Extract the (x, y) coordinate from the center of the cell holding the provided text.  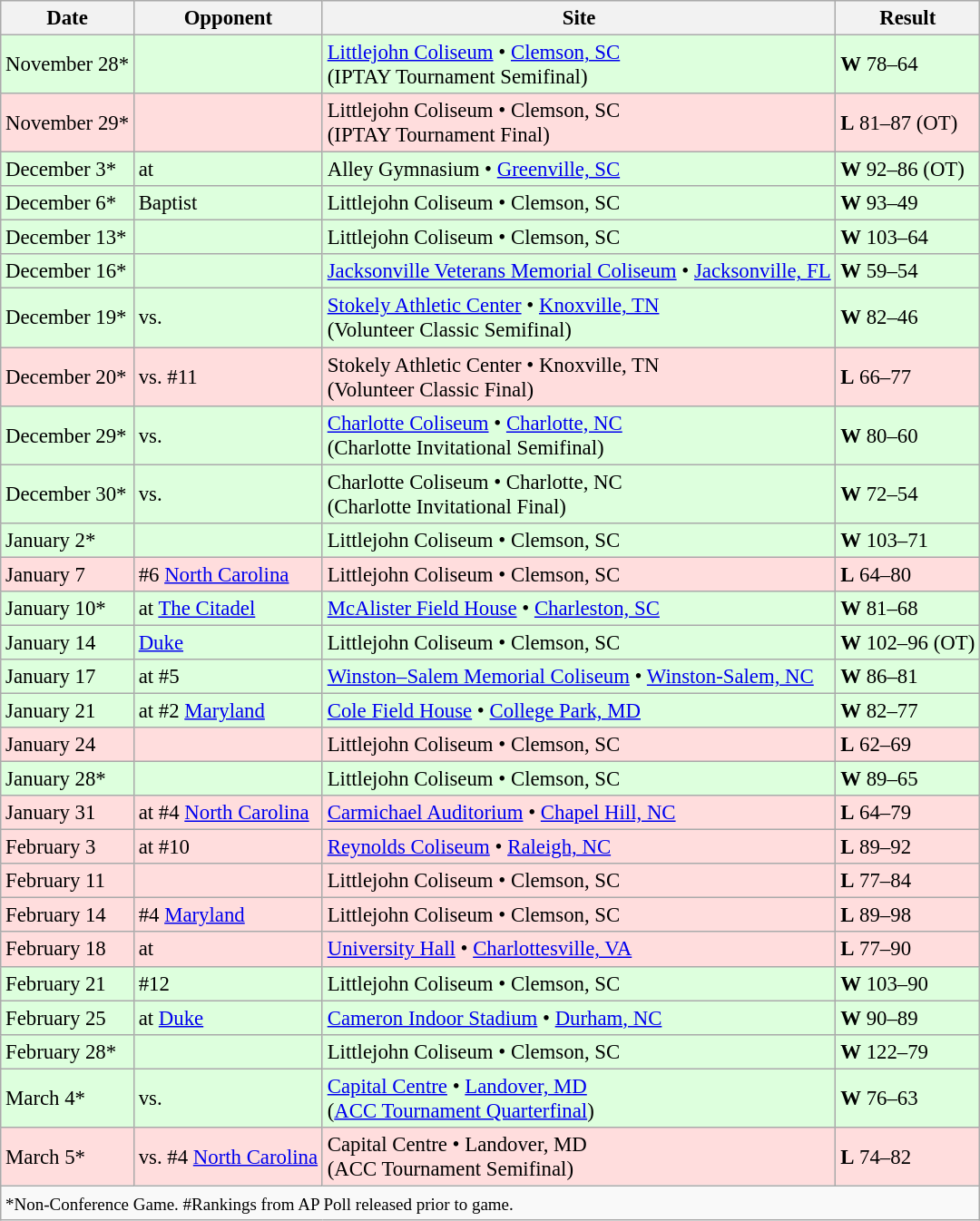
Cole Field House • College Park, MD (579, 710)
Capital Centre • Landover, MD(ACC Tournament Quarterfinal) (579, 1098)
#4 Maryland (228, 915)
February 25 (67, 1018)
March 4* (67, 1098)
at Duke (228, 1018)
Date (67, 18)
Stokely Athletic Center • Knoxville, TN(Volunteer Classic Final) (579, 377)
W 72–54 (907, 493)
vs. #4 North Carolina (228, 1158)
at #4 North Carolina (228, 813)
#6 North Carolina (228, 574)
W 102–96 (OT) (907, 642)
December 30* (67, 493)
L 64–79 (907, 813)
December 20* (67, 377)
L 62–69 (907, 745)
Stokely Athletic Center • Knoxville, TN(Volunteer Classic Semifinal) (579, 317)
February 21 (67, 983)
January 31 (67, 813)
W 90–89 (907, 1018)
Littlejohn Coliseum • Clemson, SC(IPTAY Tournament Semifinal) (579, 65)
February 11 (67, 881)
W 103–90 (907, 983)
W 103–71 (907, 540)
November 28* (67, 65)
Site (579, 18)
McAlister Field House • Charleston, SC (579, 609)
Winston–Salem Memorial Coliseum • Winston-Salem, NC (579, 677)
W 80–60 (907, 435)
Jacksonville Veterans Memorial Coliseum • Jacksonville, FL (579, 271)
Capital Centre • Landover, MD(ACC Tournament Semifinal) (579, 1158)
January 14 (67, 642)
at #5 (228, 677)
February 28* (67, 1051)
February 18 (67, 950)
W 89–65 (907, 779)
#12 (228, 983)
W 81–68 (907, 609)
January 2* (67, 540)
March 5* (67, 1158)
W 76–63 (907, 1098)
Alley Gymnasium • Greenville, SC (579, 170)
L 66–77 (907, 377)
W 122–79 (907, 1051)
L 64–80 (907, 574)
Charlotte Coliseum • Charlotte, NC(Charlotte Invitational Semifinal) (579, 435)
January 10* (67, 609)
February 14 (67, 915)
January 7 (67, 574)
W 78–64 (907, 65)
January 28* (67, 779)
Opponent (228, 18)
February 3 (67, 847)
W 82–46 (907, 317)
W 59–54 (907, 271)
Cameron Indoor Stadium • Durham, NC (579, 1018)
January 24 (67, 745)
Reynolds Coliseum • Raleigh, NC (579, 847)
Duke (228, 642)
L 81–87 (OT) (907, 123)
L 77–84 (907, 881)
Result (907, 18)
Baptist (228, 203)
W 86–81 (907, 677)
L 89–92 (907, 847)
W 103–64 (907, 238)
at The Citadel (228, 609)
W 93–49 (907, 203)
December 16* (67, 271)
December 13* (67, 238)
at #2 Maryland (228, 710)
Littlejohn Coliseum • Clemson, SC(IPTAY Tournament Final) (579, 123)
vs. #11 (228, 377)
November 29* (67, 123)
December 29* (67, 435)
L 89–98 (907, 915)
at #10 (228, 847)
January 21 (67, 710)
L 74–82 (907, 1158)
December 6* (67, 203)
W 82–77 (907, 710)
January 17 (67, 677)
Carmichael Auditorium • Chapel Hill, NC (579, 813)
W 92–86 (OT) (907, 170)
*Non-Conference Game. #Rankings from AP Poll released prior to game. (490, 1203)
December 19* (67, 317)
L 77–90 (907, 950)
December 3* (67, 170)
University Hall • Charlottesville, VA (579, 950)
Charlotte Coliseum • Charlotte, NC(Charlotte Invitational Final) (579, 493)
